Find where the given text appears and provide that cell's center as (X, Y) coordinate. 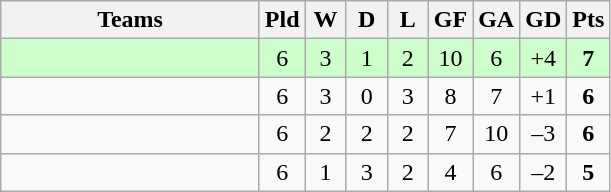
D (366, 20)
GD (544, 20)
L (408, 20)
GF (450, 20)
Pts (588, 20)
–2 (544, 172)
8 (450, 96)
Pld (282, 20)
5 (588, 172)
+4 (544, 58)
GA (496, 20)
+1 (544, 96)
4 (450, 172)
Teams (130, 20)
W (326, 20)
0 (366, 96)
–3 (544, 134)
